Provide the (X, Y) coordinate of the cell's center where the given text is located.  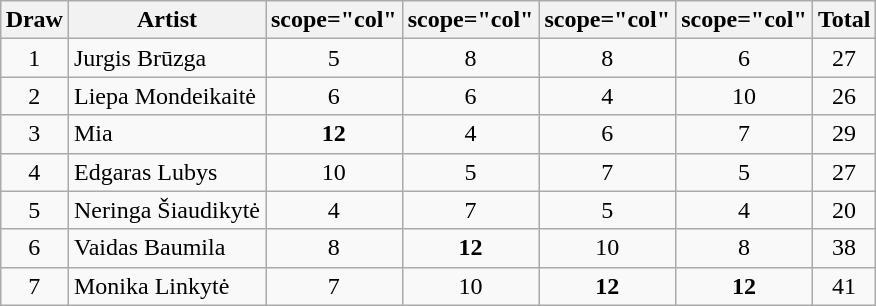
Artist (166, 20)
Liepa Mondeikaitė (166, 96)
29 (844, 134)
Neringa Šiaudikytė (166, 210)
Jurgis Brūzga (166, 58)
Vaidas Baumila (166, 248)
26 (844, 96)
38 (844, 248)
3 (34, 134)
41 (844, 286)
Total (844, 20)
20 (844, 210)
1 (34, 58)
2 (34, 96)
Mia (166, 134)
Monika Linkytė (166, 286)
Edgaras Lubys (166, 172)
Draw (34, 20)
